From the cell containing the given text, extract its center point as (X, Y) coordinate. 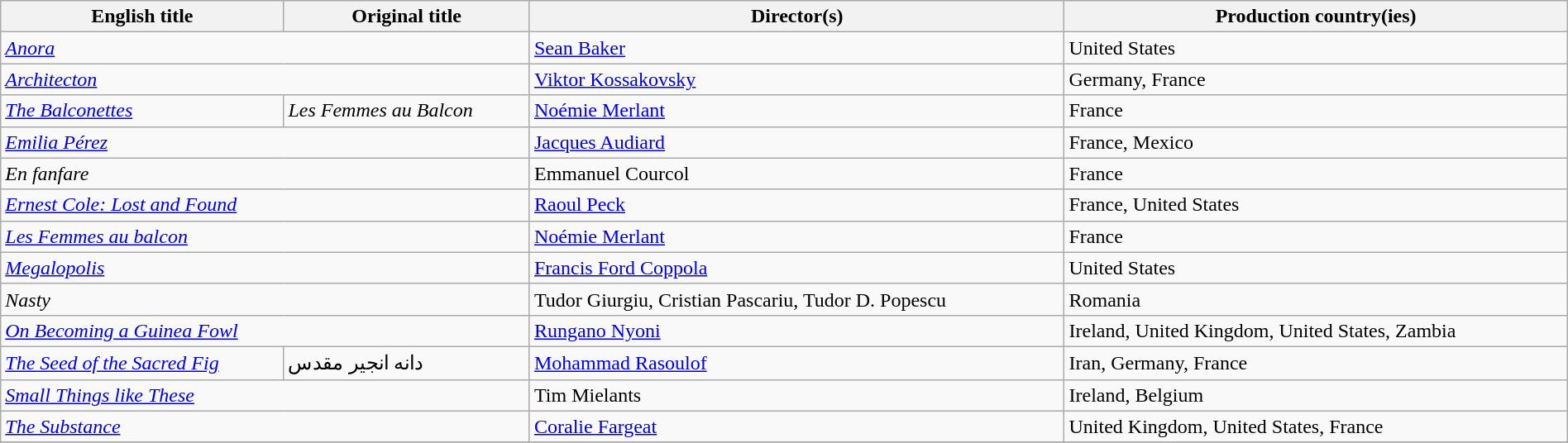
Rungano Nyoni (796, 331)
On Becoming a Guinea Fowl (265, 331)
France, United States (1316, 205)
Les Femmes au Balcon (407, 111)
Germany, France (1316, 79)
The Balconettes (142, 111)
Anora (265, 48)
En fanfare (265, 174)
Nasty (265, 299)
Ernest Cole: Lost and Found (265, 205)
Ireland, United Kingdom, United States, Zambia (1316, 331)
The Seed of the Sacred Fig (142, 363)
دانه انجیر مقدس (407, 363)
Architecton (265, 79)
Iran, Germany, France (1316, 363)
Les Femmes au balcon (265, 236)
Director(s) (796, 17)
Francis Ford Coppola (796, 268)
Emilia Pérez (265, 142)
Sean Baker (796, 48)
Megalopolis (265, 268)
Raoul Peck (796, 205)
United Kingdom, United States, France (1316, 426)
Production country(ies) (1316, 17)
Original title (407, 17)
The Substance (265, 426)
Small Things like These (265, 395)
Coralie Fargeat (796, 426)
Mohammad Rasoulof (796, 363)
Tudor Giurgiu, Cristian Pascariu, Tudor D. Popescu (796, 299)
Tim Mielants (796, 395)
France, Mexico (1316, 142)
Romania (1316, 299)
English title (142, 17)
Emmanuel Courcol (796, 174)
Jacques Audiard (796, 142)
Ireland, Belgium (1316, 395)
Viktor Kossakovsky (796, 79)
